Capture the cell that displays the provided text and extract its (x, y) central coordinate. 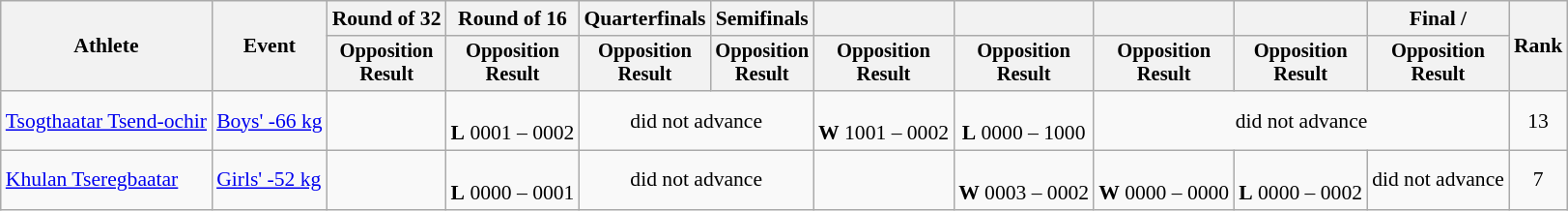
Round of 32 (386, 18)
13 (1538, 120)
7 (1538, 180)
W 0000 – 0000 (1163, 180)
Girls' -52 kg (270, 180)
Boys' -66 kg (270, 120)
Round of 16 (513, 18)
L 0001 – 0002 (513, 120)
Tsogthaatar Tsend-ochir (106, 120)
L 0000 – 1000 (1024, 120)
Rank (1538, 46)
L 0000 – 0002 (1300, 180)
L 0000 – 0001 (513, 180)
Quarterfinals (644, 18)
Athlete (106, 46)
Event (270, 46)
Final / (1438, 18)
W 0003 – 0002 (1024, 180)
Khulan Tseregbaatar (106, 180)
Semifinals (761, 18)
W 1001 – 0002 (883, 120)
